Search for the cell housing the specified text and yield its [X, Y] center coordinate. 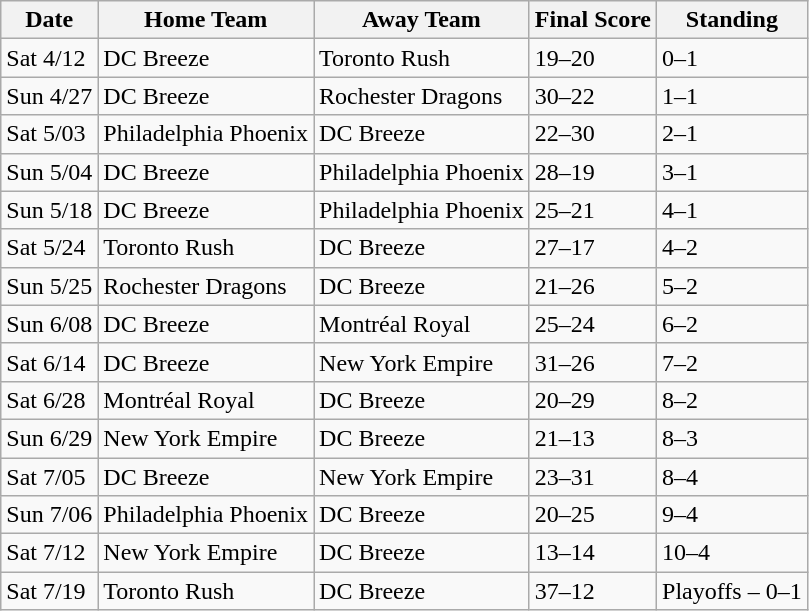
23–31 [592, 477]
Sat 6/14 [50, 362]
19–20 [592, 58]
31–26 [592, 362]
25–24 [592, 324]
Sat 7/12 [50, 553]
Sun 5/25 [50, 286]
Sun 6/29 [50, 438]
10–4 [732, 553]
Sat 6/28 [50, 400]
25–21 [592, 210]
Sat 4/12 [50, 58]
Sun 4/27 [50, 96]
6–2 [732, 324]
8–3 [732, 438]
20–25 [592, 515]
Final Score [592, 20]
37–12 [592, 591]
Standing [732, 20]
20–29 [592, 400]
7–2 [732, 362]
5–2 [732, 286]
Sun 5/04 [50, 172]
Home Team [206, 20]
27–17 [592, 248]
Sat 5/03 [50, 134]
21–26 [592, 286]
Date [50, 20]
Sat 5/24 [50, 248]
Sun 7/06 [50, 515]
28–19 [592, 172]
21–13 [592, 438]
Sat 7/05 [50, 477]
3–1 [732, 172]
Away Team [422, 20]
30–22 [592, 96]
Playoffs – 0–1 [732, 591]
Sat 7/19 [50, 591]
9–4 [732, 515]
4–1 [732, 210]
Sun 5/18 [50, 210]
8–2 [732, 400]
Sun 6/08 [50, 324]
1–1 [732, 96]
13–14 [592, 553]
8–4 [732, 477]
0–1 [732, 58]
4–2 [732, 248]
2–1 [732, 134]
22–30 [592, 134]
